Capture the cell that displays the provided text and extract its [x, y] central coordinate. 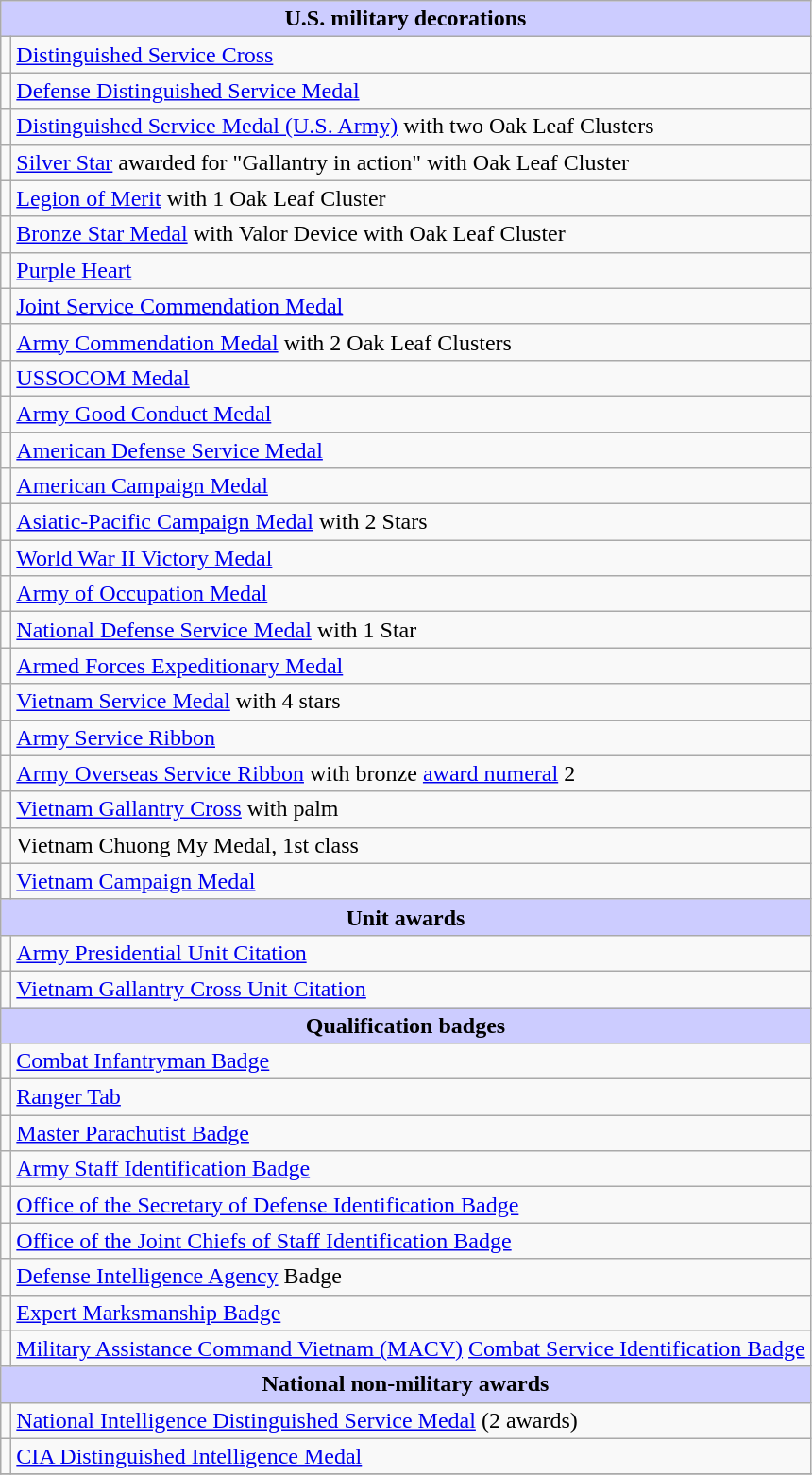
Army Presidential Unit Citation [411, 953]
World War II Victory Medal [411, 558]
Distinguished Service Cross [411, 55]
Combat Infantryman Badge [411, 1061]
Master Parachutist Badge [411, 1133]
Defense Intelligence Agency Badge [411, 1277]
Army Good Conduct Medal [411, 414]
Bronze Star Medal with Valor Device with Oak Leaf Cluster [411, 234]
CIA Distinguished Intelligence Medal [411, 1456]
Army Overseas Service Ribbon with bronze award numeral 2 [411, 773]
Military Assistance Command Vietnam (MACV) Combat Service Identification Badge [411, 1348]
National non-military awards [406, 1384]
Army Service Ribbon [411, 737]
Defense Distinguished Service Medal [411, 91]
Vietnam Gallantry Cross with palm [411, 809]
Joint Service Commendation Medal [411, 306]
Unit awards [406, 917]
National Defense Service Medal with 1 Star [411, 630]
Army Commendation Medal with 2 Oak Leaf Clusters [411, 342]
Office of the Joint Chiefs of Staff Identification Badge [411, 1241]
U.S. military decorations [406, 19]
Army of Occupation Medal [411, 594]
Ranger Tab [411, 1097]
Vietnam Gallantry Cross Unit Citation [411, 989]
Legion of Merit with 1 Oak Leaf Cluster [411, 198]
Vietnam Campaign Medal [411, 881]
National Intelligence Distinguished Service Medal (2 awards) [411, 1420]
Purple Heart [411, 270]
Army Staff Identification Badge [411, 1169]
Vietnam Chuong My Medal, 1st class [411, 845]
USSOCOM Medal [411, 378]
Silver Star awarded for "Gallantry in action" with Oak Leaf Cluster [411, 162]
Armed Forces Expeditionary Medal [411, 666]
Vietnam Service Medal with 4 stars [411, 702]
Qualification badges [406, 1025]
Office of the Secretary of Defense Identification Badge [411, 1205]
American Defense Service Medal [411, 450]
American Campaign Medal [411, 486]
Asiatic-Pacific Campaign Medal with 2 Stars [411, 522]
Expert Marksmanship Badge [411, 1313]
Distinguished Service Medal (U.S. Army) with two Oak Leaf Clusters [411, 127]
